For the text-containing cell, return its midpoint in (X, Y) coordinate format. 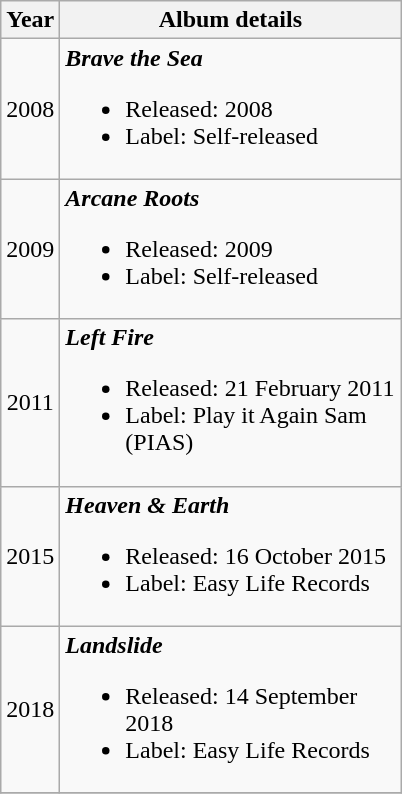
Album details (230, 20)
Heaven & EarthReleased: 16 October 2015Label: Easy Life Records (230, 556)
LandslideReleased: 14 September 2018Label: Easy Life Records (230, 710)
Year (30, 20)
Brave the SeaReleased: 2008Label: Self-released (230, 109)
Left FireReleased: 21 February 2011Label: Play it Again Sam (PIAS) (230, 402)
2009 (30, 249)
2008 (30, 109)
Arcane RootsReleased: 2009Label: Self-released (230, 249)
2015 (30, 556)
2011 (30, 402)
2018 (30, 710)
